Identify which cell holds the provided text, then report its [X, Y] central coordinate. 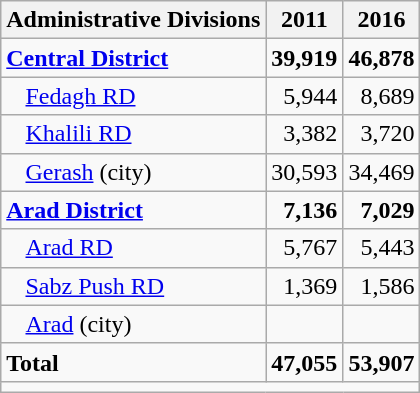
Arad District [134, 210]
Total [134, 362]
5,944 [304, 96]
1,586 [382, 286]
30,593 [304, 172]
Gerash (city) [134, 172]
3,720 [382, 134]
39,919 [304, 58]
5,767 [304, 248]
7,136 [304, 210]
Sabz Push RD [134, 286]
2011 [304, 20]
34,469 [382, 172]
8,689 [382, 96]
3,382 [304, 134]
Khalili RD [134, 134]
1,369 [304, 286]
2016 [382, 20]
5,443 [382, 248]
Arad (city) [134, 324]
7,029 [382, 210]
Fedagh RD [134, 96]
47,055 [304, 362]
Central District [134, 58]
53,907 [382, 362]
Administrative Divisions [134, 20]
Arad RD [134, 248]
46,878 [382, 58]
